From the cell containing the given text, extract its center point as [X, Y] coordinate. 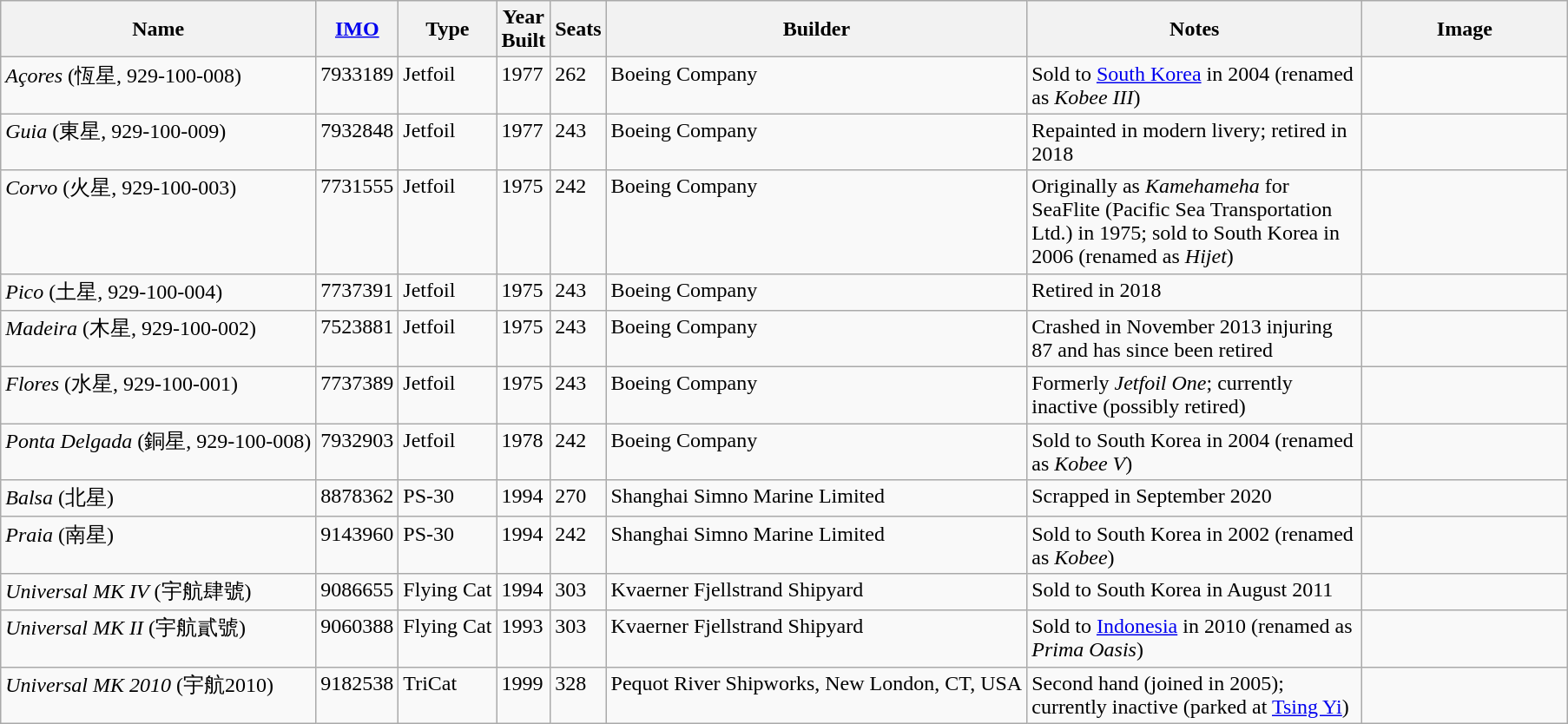
Praia (南星) [158, 545]
Name [158, 30]
Sold to South Korea in 2002 (renamed as Kobee) [1195, 545]
Builder [816, 30]
9060388 [358, 639]
1999 [524, 694]
9086655 [358, 592]
Flores (水星, 929-100-001) [158, 396]
1993 [524, 639]
Sold to South Korea in 2004 (renamed as Kobee V) [1195, 451]
7523881 [358, 339]
Second hand (joined in 2005); currently inactive (parked at Tsing Yi) [1195, 694]
Notes [1195, 30]
Sold to South Korea in 2004 (renamed as Kobee III) [1195, 85]
Corvo (火星, 929-100-003) [158, 222]
8878362 [358, 498]
1978 [524, 451]
Crashed in November 2013 injuring 87 and has since been retired [1195, 339]
Year Built [524, 30]
Guia (東星, 929-100-009) [158, 142]
Pequot River Shipworks, New London, CT, USA [816, 694]
7737389 [358, 396]
Madeira (木星, 929-100-002) [158, 339]
Universal MK 2010 (宇航2010) [158, 694]
270 [578, 498]
7933189 [358, 85]
Sold to Indonesia in 2010 (renamed as Prima Oasis) [1195, 639]
7731555 [358, 222]
7932848 [358, 142]
262 [578, 85]
Formerly Jetfoil One; currently inactive (possibly retired) [1195, 396]
TriCat [448, 694]
Pico (土星, 929-100-004) [158, 292]
Sold to South Korea in August 2011 [1195, 592]
Retired in 2018 [1195, 292]
7737391 [358, 292]
Balsa (北星) [158, 498]
9143960 [358, 545]
Seats [578, 30]
Universal MK II (宇航貳號) [158, 639]
IMO [358, 30]
328 [578, 694]
Ponta Delgada (銅星, 929-100-008) [158, 451]
9182538 [358, 694]
Scrapped in September 2020 [1195, 498]
Originally as Kamehameha for SeaFlite (Pacific Sea Transportation Ltd.) in 1975; sold to South Korea in 2006 (renamed as Hijet) [1195, 222]
7932903 [358, 451]
Universal MK IV (宇航肆號) [158, 592]
Açores (恆星, 929-100-008) [158, 85]
Repainted in modern livery; retired in 2018 [1195, 142]
Type [448, 30]
Image [1465, 30]
